Extract the (X, Y) coordinate from the center of the cell holding the provided text.  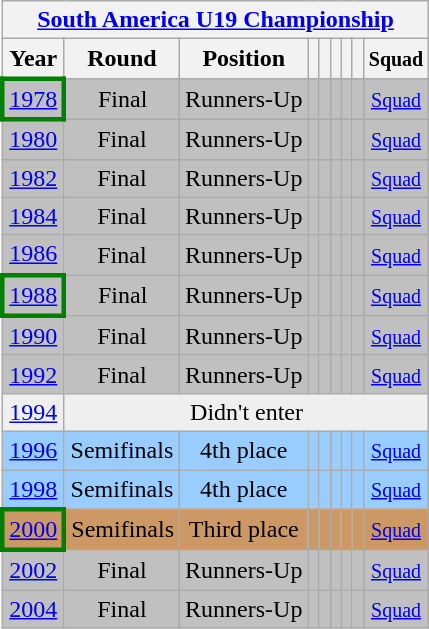
2004 (33, 609)
2000 (33, 530)
1990 (33, 336)
1996 (33, 450)
1986 (33, 255)
Year (33, 59)
1998 (33, 490)
1980 (33, 139)
1992 (33, 374)
1988 (33, 296)
Didn't enter (246, 412)
1994 (33, 412)
Round (122, 59)
South America U19 Championship (216, 20)
Third place (244, 530)
2002 (33, 570)
1978 (33, 98)
1984 (33, 216)
Position (244, 59)
1982 (33, 178)
